Scan for the cell matching the given text and deliver its [x, y] coordinate at center. 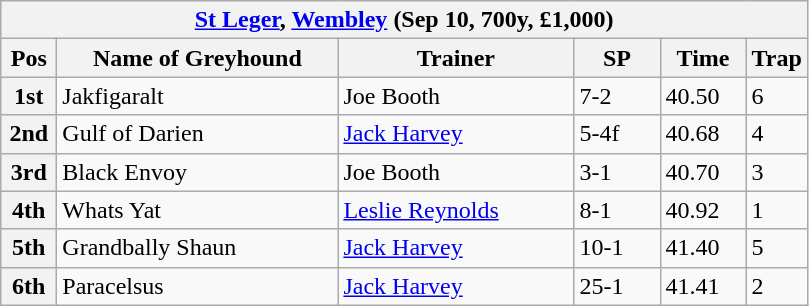
41.41 [703, 286]
Leslie Reynolds [456, 210]
4 [776, 134]
3rd [29, 172]
40.68 [703, 134]
Name of Greyhound [198, 58]
8-1 [617, 210]
4th [29, 210]
3-1 [617, 172]
Whats Yat [198, 210]
5th [29, 248]
Jakfigaralt [198, 96]
1 [776, 210]
25-1 [617, 286]
5-4f [617, 134]
2nd [29, 134]
Trainer [456, 58]
6th [29, 286]
SP [617, 58]
5 [776, 248]
40.70 [703, 172]
6 [776, 96]
40.92 [703, 210]
Pos [29, 58]
2 [776, 286]
10-1 [617, 248]
Black Envoy [198, 172]
40.50 [703, 96]
1st [29, 96]
Grandbally Shaun [198, 248]
3 [776, 172]
Trap [776, 58]
Gulf of Darien [198, 134]
Paracelsus [198, 286]
St Leger, Wembley (Sep 10, 700y, £1,000) [404, 20]
7-2 [617, 96]
41.40 [703, 248]
Time [703, 58]
